From the cell containing the given text, extract its center point as [X, Y] coordinate. 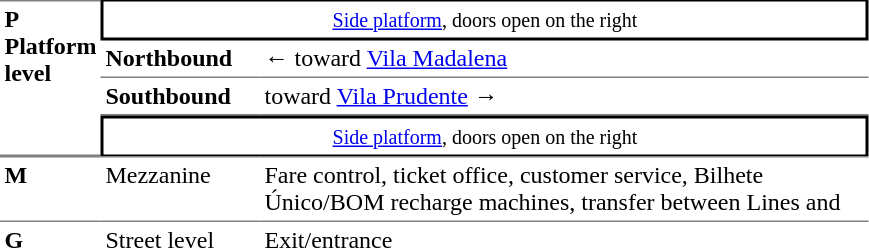
toward Vila Prudente → [564, 97]
Southbound [180, 97]
Mezzanine [180, 188]
PPlatform level [50, 78]
← toward Vila Madalena [564, 59]
Fare control, ticket office, customer service, Bilhete Único/BOM recharge machines, transfer between Lines and [564, 188]
M [50, 188]
Northbound [180, 59]
